From the cell containing the given text, extract its center point as (x, y) coordinate. 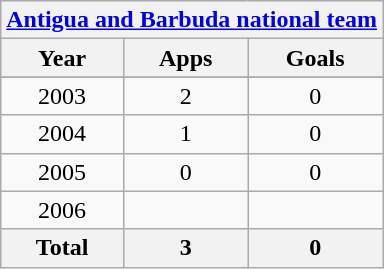
2 (185, 96)
2003 (62, 96)
Goals (316, 58)
2004 (62, 134)
2005 (62, 172)
3 (185, 248)
Antigua and Barbuda national team (192, 20)
Year (62, 58)
Apps (185, 58)
1 (185, 134)
Total (62, 248)
2006 (62, 210)
